Determine the (x, y) coordinate at the center of the cell enclosing the given text.  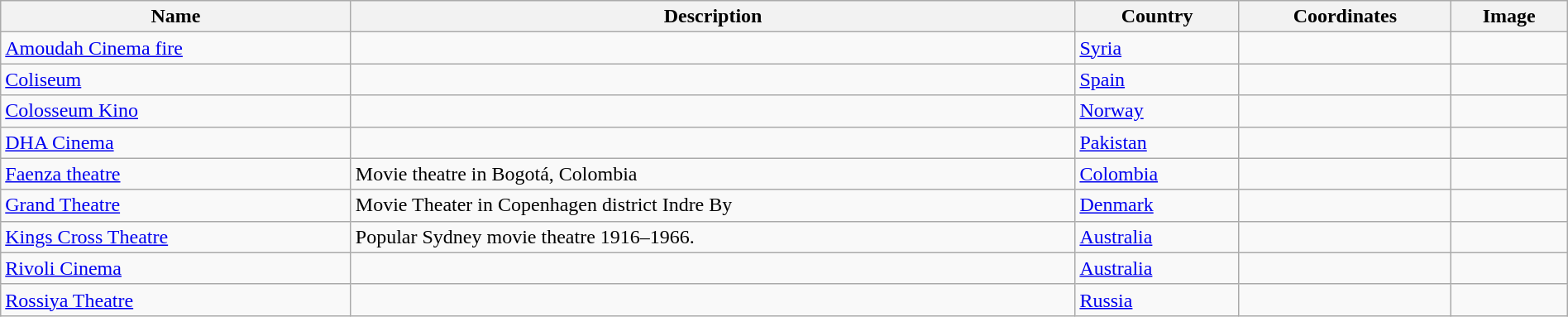
Popular Sydney movie theatre 1916–1966. (713, 237)
Image (1508, 17)
Coliseum (176, 79)
Norway (1157, 111)
Colosseum Kino (176, 111)
Denmark (1157, 205)
Russia (1157, 300)
Name (176, 17)
Spain (1157, 79)
Rivoli Cinema (176, 268)
Amoudah Cinema fire (176, 48)
Coordinates (1345, 17)
Movie theatre in Bogotá, Colombia (713, 174)
Country (1157, 17)
Kings Cross Theatre (176, 237)
Syria (1157, 48)
Rossiya Theatre (176, 300)
Colombia (1157, 174)
DHA Cinema (176, 142)
Pakistan (1157, 142)
Grand Theatre (176, 205)
Description (713, 17)
Faenza theatre (176, 174)
Movie Theater in Copenhagen district Indre By (713, 205)
